For the text-containing cell, return its midpoint in (X, Y) coordinate format. 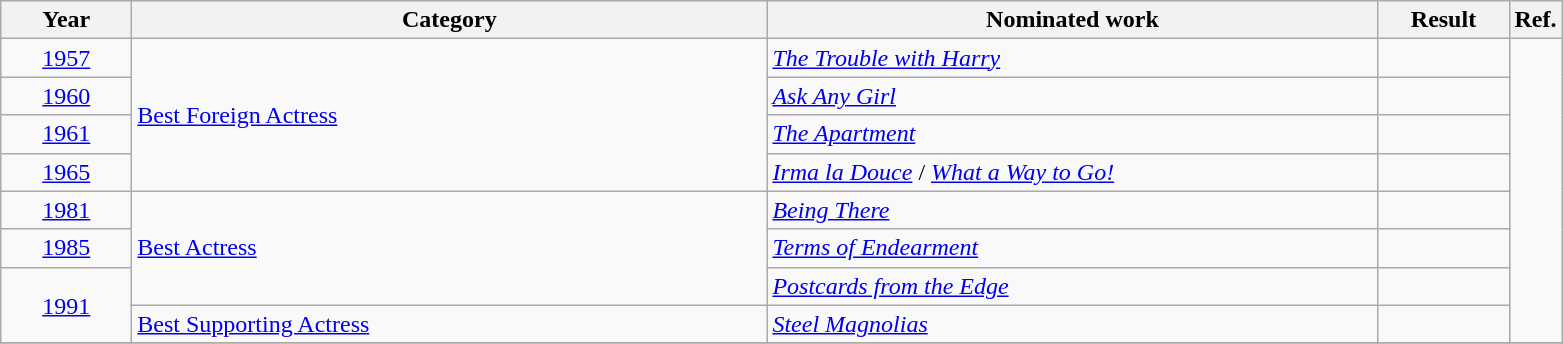
1960 (66, 96)
1981 (66, 210)
Year (66, 20)
Terms of Endearment (1072, 248)
1985 (66, 248)
1965 (66, 172)
Best Foreign Actress (450, 115)
1991 (66, 305)
The Apartment (1072, 134)
Irma la Douce / What a Way to Go! (1072, 172)
Being There (1072, 210)
Result (1444, 20)
Ask Any Girl (1072, 96)
1961 (66, 134)
1957 (66, 58)
The Trouble with Harry (1072, 58)
Best Actress (450, 248)
Steel Magnolias (1072, 324)
Nominated work (1072, 20)
Ref. (1536, 20)
Best Supporting Actress (450, 324)
Category (450, 20)
Postcards from the Edge (1072, 286)
